From the cell containing the given text, extract its center point as (X, Y) coordinate. 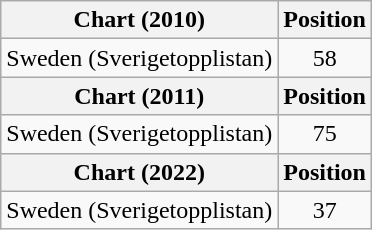
58 (325, 58)
Chart (2022) (140, 172)
Chart (2011) (140, 96)
37 (325, 210)
Chart (2010) (140, 20)
75 (325, 134)
